Provide the (X, Y) coordinate of the cell's center where the given text is located.  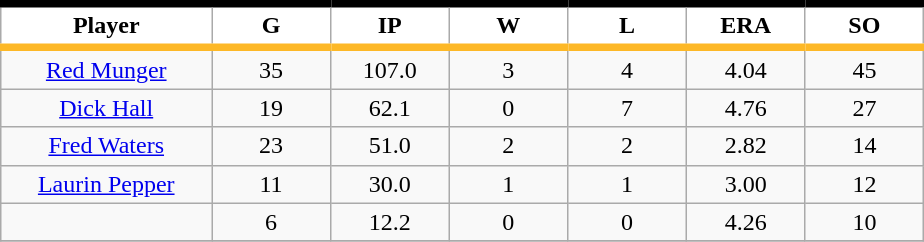
4.26 (746, 222)
W (508, 26)
3.00 (746, 184)
14 (864, 146)
10 (864, 222)
12.2 (390, 222)
7 (628, 108)
45 (864, 68)
62.1 (390, 108)
Laurin Pepper (106, 184)
6 (272, 222)
11 (272, 184)
107.0 (390, 68)
23 (272, 146)
SO (864, 26)
Dick Hall (106, 108)
12 (864, 184)
51.0 (390, 146)
Red Munger (106, 68)
2.82 (746, 146)
19 (272, 108)
27 (864, 108)
Player (106, 26)
IP (390, 26)
35 (272, 68)
L (628, 26)
G (272, 26)
ERA (746, 26)
4.04 (746, 68)
4 (628, 68)
4.76 (746, 108)
30.0 (390, 184)
3 (508, 68)
Fred Waters (106, 146)
